Provide the (X, Y) coordinate of the cell's center where the given text is located.  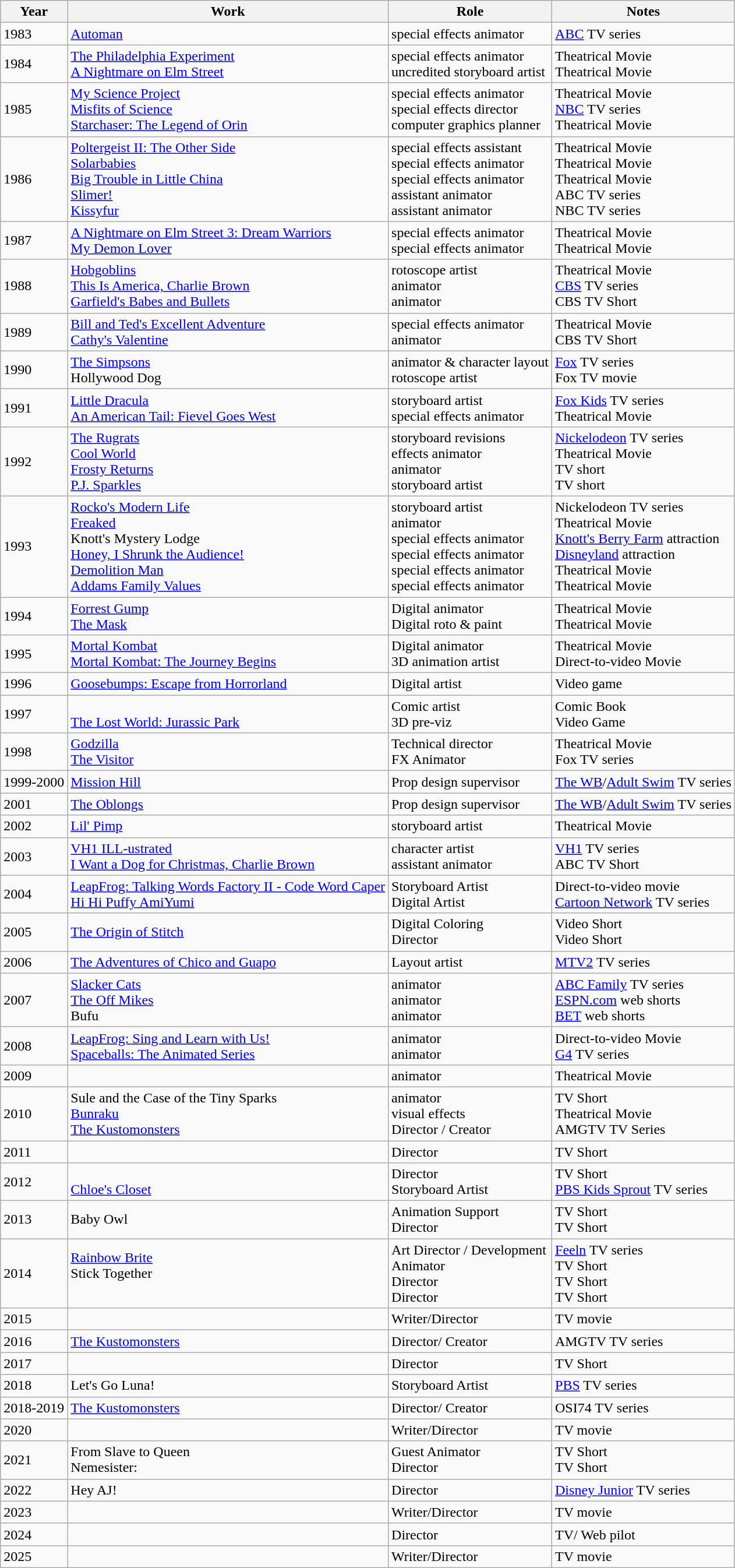
2022 (34, 1490)
1993 (34, 547)
Theatrical MovieTheatrical MovieTheatrical MovieABC TV seriesNBC TV series (644, 179)
2015 (34, 1319)
2025 (34, 1556)
Notes (644, 12)
special effects animatorspecial effects animator (471, 240)
special effects animator (471, 34)
Rainbow BriteStick Together (228, 1274)
character artistassistant animator (471, 857)
1986 (34, 179)
special effects animatoruncredited storyboard artist (471, 64)
Poltergeist II: The Other SideSolarbabiesBig Trouble in Little ChinaSlimer!Kissyfur (228, 179)
animatoranimatoranimator (471, 1000)
DirectorStoryboard Artist (471, 1182)
1984 (34, 64)
Digital artist (471, 684)
2012 (34, 1182)
rotoscope artistanimatoranimator (471, 286)
Digital ColoringDirector (471, 932)
2023 (34, 1512)
Theatrical MovieCBS TV Short (644, 332)
2016 (34, 1341)
Bill and Ted's Excellent AdventureCathy's Valentine (228, 332)
AMGTV TV series (644, 1341)
Let's Go Luna! (228, 1386)
My Science ProjectMisfits of ScienceStarchaser: The Legend of Orin (228, 110)
The SimpsonsHollywood Dog (228, 369)
storyboard revisionseffects animatoranimatorstoryboard artist (471, 461)
Goosebumps: Escape from Horrorland (228, 684)
Direct-to-video movieCartoon Network TV series (644, 894)
Disney Junior TV series (644, 1490)
1998 (34, 752)
2002 (34, 826)
2013 (34, 1220)
special effects assistantspecial effects animatorspecial effects animatorassistant animatorassistant animator (471, 179)
2006 (34, 962)
TV ShortPBS Kids Sprout TV series (644, 1182)
ABC Family TV seriesESPN.com web shortsBET web shorts (644, 1000)
Animation SupportDirector (471, 1220)
Theatrical MovieNBC TV seriesTheatrical Movie (644, 110)
Lil' Pimp (228, 826)
storyboard artistspecial effects animator (471, 408)
Mission Hill (228, 782)
1985 (34, 110)
2003 (34, 857)
Theatrical MovieDirect-to-video Movie (644, 654)
Automan (228, 34)
1991 (34, 408)
Nickelodeon TV seriesTheatrical MovieTV shortTV short (644, 461)
Chloe's Closet (228, 1182)
1990 (34, 369)
Theatrical MovieFox TV series (644, 752)
Forrest GumpThe Mask (228, 615)
Technical directorFX Animator (471, 752)
The Adventures of Chico and Guapo (228, 962)
OSI74 TV series (644, 1408)
Video ShortVideo Short (644, 932)
LeapFrog: Talking Words Factory II - Code Word CaperHi Hi Puffy AmiYumi (228, 894)
Work (228, 12)
1987 (34, 240)
Comic BookVideo Game (644, 714)
2017 (34, 1363)
1992 (34, 461)
Digital animatorDigital roto & paint (471, 615)
1995 (34, 654)
Little DraculaAn American Tail: Fievel Goes West (228, 408)
2010 (34, 1114)
The Oblongs (228, 804)
2005 (34, 932)
TV/ Web pilot (644, 1534)
2018-2019 (34, 1408)
Digital animator3D animation artist (471, 654)
The RugratsCool WorldFrosty ReturnsP.J. Sparkles (228, 461)
2024 (34, 1534)
2004 (34, 894)
2008 (34, 1045)
The Origin of Stitch (228, 932)
HobgoblinsThis Is America, Charlie BrownGarfield's Babes and Bullets (228, 286)
animatoranimator (471, 1045)
Role (471, 12)
Slacker CatsThe Off MikesBufu (228, 1000)
1996 (34, 684)
Theatrical MovieCBS TV seriesCBS TV Short (644, 286)
2009 (34, 1076)
GodzillaThe Visitor (228, 752)
Mortal KombatMortal Kombat: The Journey Begins (228, 654)
The Philadelphia ExperimentA Nightmare on Elm Street (228, 64)
A Nightmare on Elm Street 3: Dream WarriorsMy Demon Lover (228, 240)
animatorvisual effectsDirector / Creator (471, 1114)
2001 (34, 804)
Sule and the Case of the Tiny SparksBunrakuThe Kustomonsters (228, 1114)
Storyboard Artist (471, 1386)
2020 (34, 1430)
Rocko's Modern LifeFreakedKnott's Mystery LodgeHoney, I Shrunk the Audience!Demolition ManAddams Family Values (228, 547)
2014 (34, 1274)
Guest AnimatorDirector (471, 1460)
Storyboard ArtistDigital Artist (471, 894)
storyboard artist (471, 826)
VH1 TV seriesABC TV Short (644, 857)
Direct-to-video MovieG4 TV series (644, 1045)
Fox Kids TV seriesTheatrical Movie (644, 408)
special effects animatoranimator (471, 332)
animator & character layoutrotoscope artist (471, 369)
2011 (34, 1152)
Hey AJ! (228, 1490)
Comic artist3D pre-viz (471, 714)
special effects animatorspecial effects directorcomputer graphics planner (471, 110)
2018 (34, 1386)
MTV2 TV series (644, 962)
animator (471, 1076)
storyboard artistanimatorspecial effects animatorspecial effects animatorspecial effects animatorspecial effects animator (471, 547)
Video game (644, 684)
2021 (34, 1460)
1989 (34, 332)
Fox TV seriesFox TV movie (644, 369)
TV ShortTheatrical MovieAMGTV TV Series (644, 1114)
1997 (34, 714)
VH1 ILL-ustratedI Want a Dog for Christmas, Charlie Brown (228, 857)
1994 (34, 615)
Layout artist (471, 962)
PBS TV series (644, 1386)
ABC TV series (644, 34)
Baby Owl (228, 1220)
Feeln TV seriesTV ShortTV ShortTV Short (644, 1274)
1988 (34, 286)
1983 (34, 34)
The Lost World: Jurassic Park (228, 714)
Art Director / DevelopmentAnimatorDirectorDirector (471, 1274)
2007 (34, 1000)
From Slave to QueenNemesister: (228, 1460)
Year (34, 12)
LeapFrog: Sing and Learn with Us!Spaceballs: The Animated Series (228, 1045)
1999-2000 (34, 782)
Nickelodeon TV seriesTheatrical MovieKnott's Berry Farm attractionDisneyland attractionTheatrical MovieTheatrical Movie (644, 547)
